Scan for the cell matching the given text and deliver its [X, Y] coordinate at center. 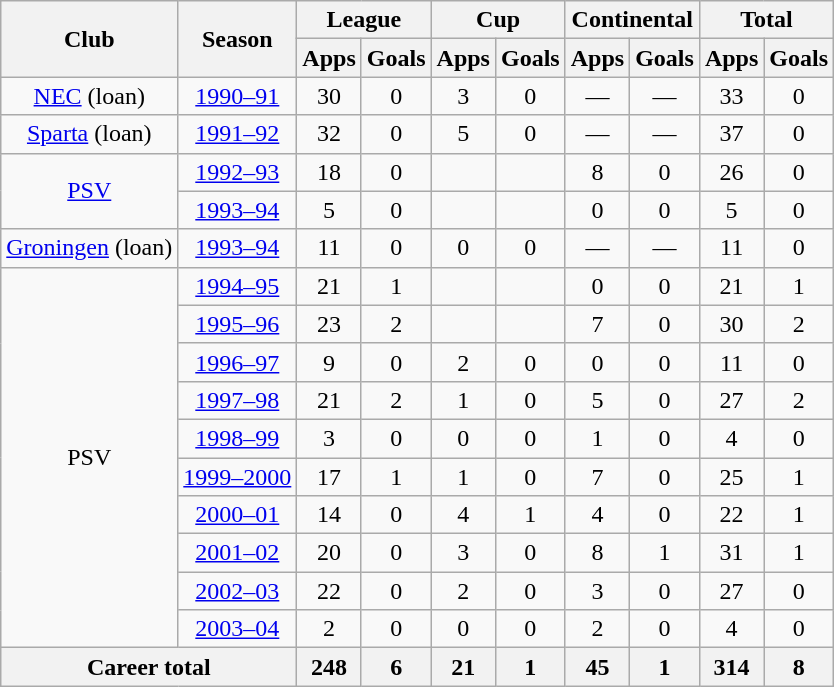
6 [396, 667]
1999–2000 [238, 477]
1990–91 [238, 96]
Career total [149, 667]
2000–01 [238, 515]
2002–03 [238, 591]
Total [766, 20]
26 [731, 172]
32 [329, 134]
Continental [632, 20]
1992–93 [238, 172]
25 [731, 477]
2001–02 [238, 553]
18 [329, 172]
Sparta (loan) [90, 134]
248 [329, 667]
1997–98 [238, 400]
1991–92 [238, 134]
League [364, 20]
1994–95 [238, 286]
33 [731, 96]
45 [597, 667]
14 [329, 515]
1995–96 [238, 324]
1996–97 [238, 362]
Club [90, 39]
9 [329, 362]
Groningen (loan) [90, 248]
1998–99 [238, 438]
Season [238, 39]
31 [731, 553]
37 [731, 134]
Cup [498, 20]
314 [731, 667]
20 [329, 553]
17 [329, 477]
NEC (loan) [90, 96]
23 [329, 324]
2003–04 [238, 629]
